Provide the (x, y) coordinate of the cell's center where the given text is located.  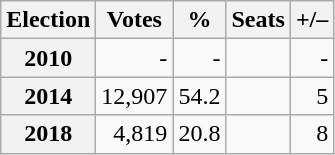
20.8 (200, 134)
54.2 (200, 96)
Seats (258, 20)
2010 (48, 58)
2014 (48, 96)
4,819 (134, 134)
Votes (134, 20)
12,907 (134, 96)
+/– (312, 20)
5 (312, 96)
2018 (48, 134)
8 (312, 134)
Election (48, 20)
% (200, 20)
